Detect which cell encompasses the target text, then output its (x, y) center coordinate. 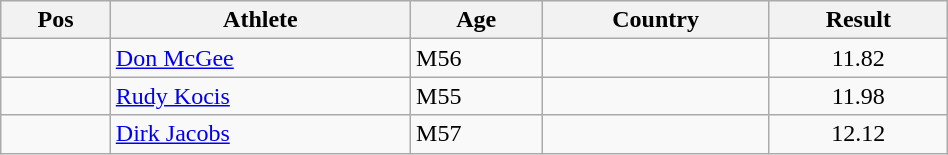
Rudy Kocis (260, 96)
Result (858, 20)
Country (656, 20)
M55 (476, 96)
11.98 (858, 96)
11.82 (858, 58)
Dirk Jacobs (260, 134)
Athlete (260, 20)
M57 (476, 134)
Age (476, 20)
12.12 (858, 134)
Don McGee (260, 58)
M56 (476, 58)
Pos (56, 20)
